Search for the cell housing the specified text and yield its [X, Y] center coordinate. 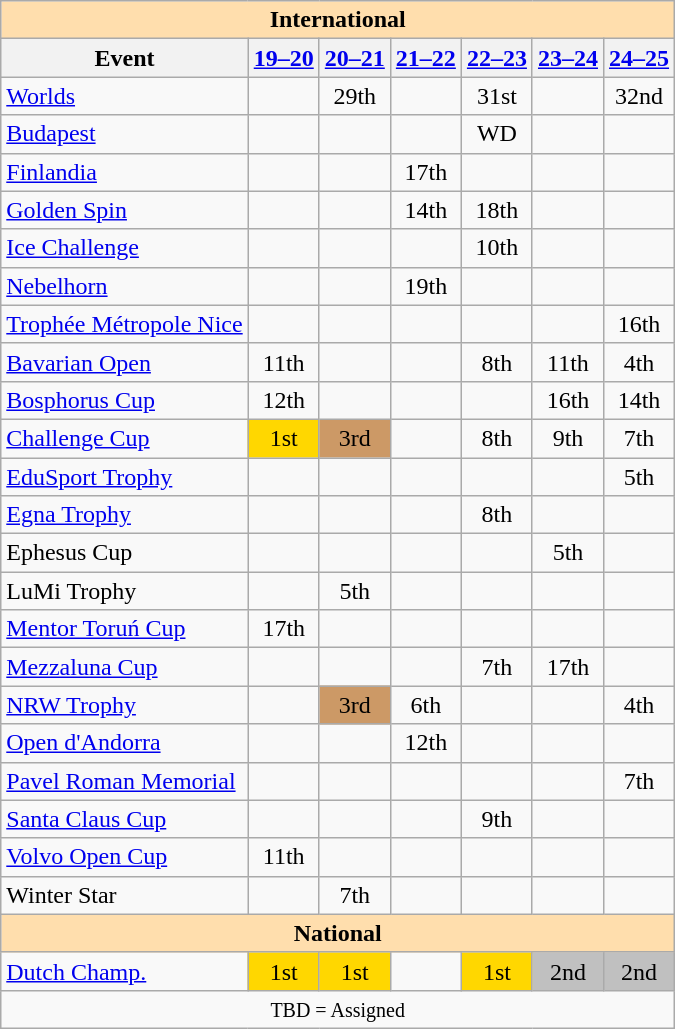
Dutch Champ. [124, 971]
International [338, 20]
Event [124, 58]
National [338, 933]
Mentor Toruń Cup [124, 629]
Egna Trophy [124, 515]
29th [354, 96]
20–21 [354, 58]
22–23 [496, 58]
Golden Spin [124, 210]
6th [426, 705]
Bavarian Open [124, 362]
24–25 [640, 58]
Pavel Roman Memorial [124, 781]
Volvo Open Cup [124, 857]
WD [496, 134]
32nd [640, 96]
Open d'Andorra [124, 743]
10th [496, 248]
TBD = Assigned [338, 1009]
NRW Trophy [124, 705]
31st [496, 96]
18th [496, 210]
Bosphorus Cup [124, 400]
Santa Claus Cup [124, 819]
Ice Challenge [124, 248]
EduSport Trophy [124, 477]
Nebelhorn [124, 286]
Mezzaluna Cup [124, 667]
19–20 [284, 58]
LuMi Trophy [124, 591]
23–24 [568, 58]
Finlandia [124, 172]
Ephesus Cup [124, 553]
Budapest [124, 134]
21–22 [426, 58]
Worlds [124, 96]
19th [426, 286]
Challenge Cup [124, 438]
Trophée Métropole Nice [124, 324]
Winter Star [124, 895]
